Scan for the cell matching the given text and deliver its [x, y] coordinate at center. 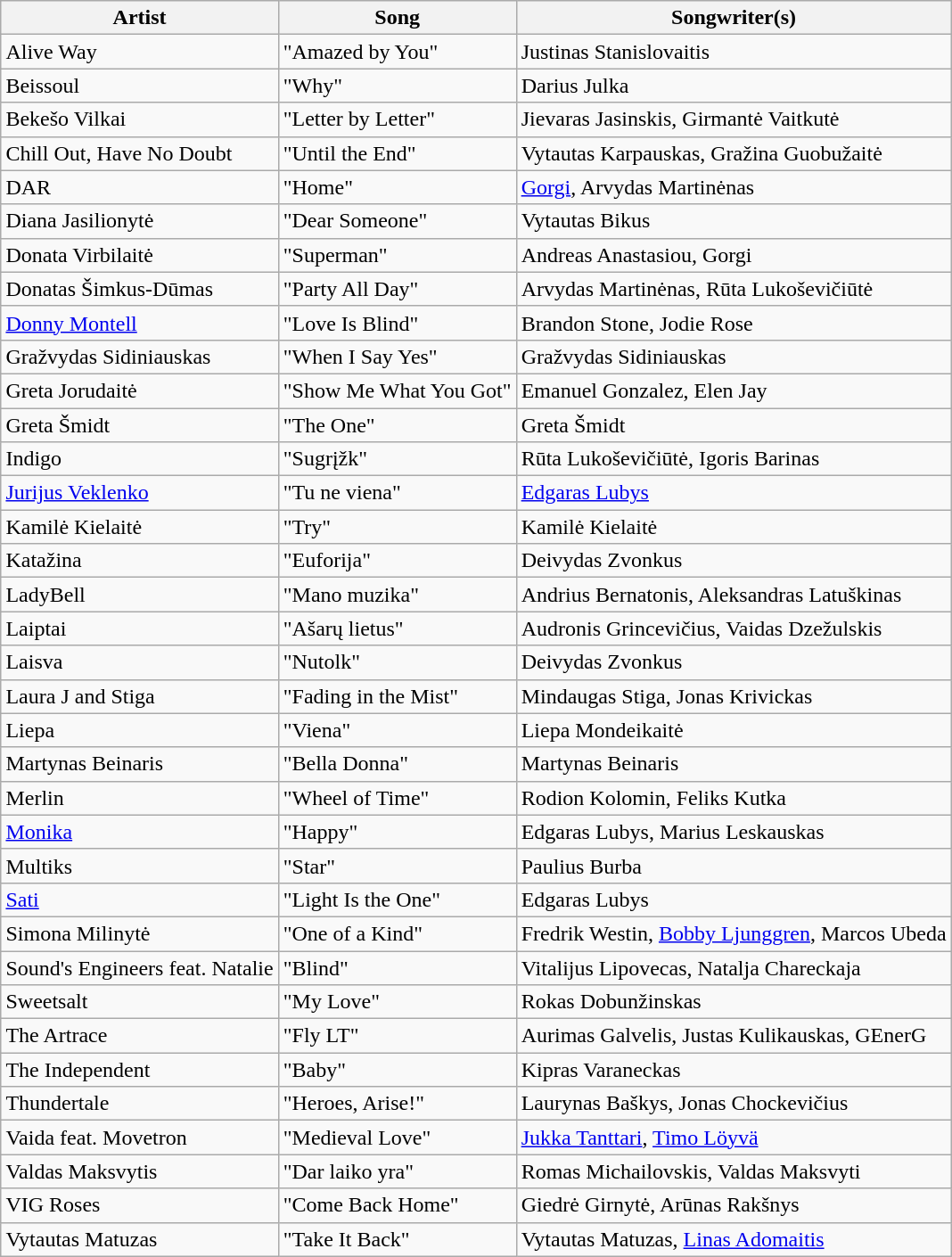
Brandon Stone, Jodie Rose [734, 323]
Beissoul [139, 86]
Andrius Bernatonis, Aleksandras Latuškinas [734, 595]
Sound's Engineers feat. Natalie [139, 967]
Rūta Lukoševičiūtė, Igoris Barinas [734, 459]
Jurijus Veklenko [139, 493]
Vytautas Matuzas, Linas Adomaitis [734, 1239]
Katažina [139, 561]
Darius Julka [734, 86]
"Why" [398, 86]
Bekešo Vilkai [139, 119]
"Until the End" [398, 153]
Kipras Varaneckas [734, 1070]
"Letter by Letter" [398, 119]
Valdas Maksvytis [139, 1171]
"Amazed by You" [398, 52]
Simona Milinytė [139, 933]
Sati [139, 900]
Emanuel Gonzalez, Elen Jay [734, 390]
"One of a Kind" [398, 933]
Arvydas Martinėnas, Rūta Lukoševičiūtė [734, 289]
Donata Virbilaitė [139, 255]
"The One" [398, 425]
Andreas Anastasiou, Gorgi [734, 255]
Justinas Stanislovaitis [734, 52]
Song [398, 18]
Edgaras Lubys, Marius Leskauskas [734, 832]
"Take It Back" [398, 1239]
Donatas Šimkus-Dūmas [139, 289]
The Independent [139, 1070]
"Wheel of Time" [398, 798]
Diana Jasilionytė [139, 221]
Laisva [139, 662]
"Ašarų lietus" [398, 628]
Romas Michailovskis, Valdas Maksvyti [734, 1171]
"Superman" [398, 255]
"Viena" [398, 730]
Songwriter(s) [734, 18]
"Home" [398, 187]
"Mano muzika" [398, 595]
Jievaras Jasinskis, Girmantė Vaitkutė [734, 119]
Donny Montell [139, 323]
Laurynas Baškys, Jonas Chockevičius [734, 1104]
"Nutolk" [398, 662]
Giedrė Girnytė, Arūnas Rakšnys [734, 1205]
"Party All Day" [398, 289]
Fredrik Westin, Bobby Ljunggren, Marcos Ubeda [734, 933]
Mindaugas Stiga, Jonas Krivickas [734, 696]
Monika [139, 832]
"Come Back Home" [398, 1205]
"Dar laiko yra" [398, 1171]
Artist [139, 18]
"Star" [398, 866]
"Euforija" [398, 561]
Vytautas Matuzas [139, 1239]
"Light Is the One" [398, 900]
Rokas Dobunžinskas [734, 1002]
"Dear Someone" [398, 221]
Chill Out, Have No Doubt [139, 153]
Merlin [139, 798]
The Artrace [139, 1036]
"Bella Donna" [398, 764]
Alive Way [139, 52]
"Sugrįžk" [398, 459]
"Fading in the Mist" [398, 696]
Greta Jorudaitė [139, 390]
Sweetsalt [139, 1002]
Laura J and Stiga [139, 696]
Gorgi, Arvydas Martinėnas [734, 187]
Vytautas Karpauskas, Gražina Guobužaitė [734, 153]
"Tu ne viena" [398, 493]
"Blind" [398, 967]
Vaida feat. Movetron [139, 1138]
"Fly LT" [398, 1036]
VIG Roses [139, 1205]
Rodion Kolomin, Feliks Kutka [734, 798]
LadyBell [139, 595]
"Happy" [398, 832]
Indigo [139, 459]
"Baby" [398, 1070]
Paulius Burba [734, 866]
"Heroes, Arise!" [398, 1104]
"Try" [398, 527]
Thundertale [139, 1104]
Audronis Grincevičius, Vaidas Dzežulskis [734, 628]
"My Love" [398, 1002]
Vytautas Bikus [734, 221]
Liepa Mondeikaitė [734, 730]
Vitalijus Lipovecas, Natalja Chareckaja [734, 967]
Jukka Tanttari, Timo Löyvä [734, 1138]
Laiptai [139, 628]
DAR [139, 187]
Multiks [139, 866]
Aurimas Galvelis, Justas Kulikauskas, GEnerG [734, 1036]
"When I Say Yes" [398, 357]
"Love Is Blind" [398, 323]
"Medieval Love" [398, 1138]
"Show Me What You Got" [398, 390]
Liepa [139, 730]
